For the text-containing cell, return its midpoint in (X, Y) coordinate format. 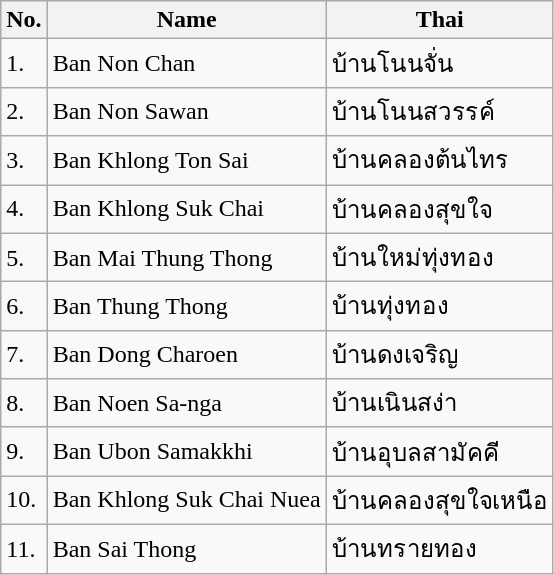
บ้านคลองสุขใจเหนือ (440, 500)
8. (24, 404)
5. (24, 258)
บ้านโนนสวรรค์ (440, 112)
Ban Noen Sa-nga (186, 404)
Ban Sai Thong (186, 548)
3. (24, 160)
7. (24, 354)
บ้านโนนจั่น (440, 64)
Ban Dong Charoen (186, 354)
Thai (440, 20)
Ban Khlong Suk Chai Nuea (186, 500)
10. (24, 500)
บ้านคลองต้นไทร (440, 160)
No. (24, 20)
Ban Ubon Samakkhi (186, 452)
บ้านทรายทอง (440, 548)
บ้านดงเจริญ (440, 354)
1. (24, 64)
2. (24, 112)
4. (24, 208)
บ้านคลองสุขใจ (440, 208)
11. (24, 548)
บ้านใหม่ทุ่งทอง (440, 258)
9. (24, 452)
Name (186, 20)
Ban Thung Thong (186, 306)
Ban Khlong Suk Chai (186, 208)
บ้านอุบลสามัคคี (440, 452)
บ้านทุ่งทอง (440, 306)
Ban Mai Thung Thong (186, 258)
บ้านเนินสง่า (440, 404)
Ban Khlong Ton Sai (186, 160)
Ban Non Sawan (186, 112)
Ban Non Chan (186, 64)
6. (24, 306)
